Provide the (x, y) coordinate of the cell's center where the given text is located.  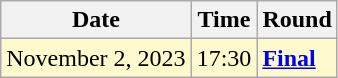
November 2, 2023 (96, 58)
Time (224, 20)
Date (96, 20)
Final (297, 58)
Round (297, 20)
17:30 (224, 58)
